Find where the given text appears and provide that cell's center as [x, y] coordinate. 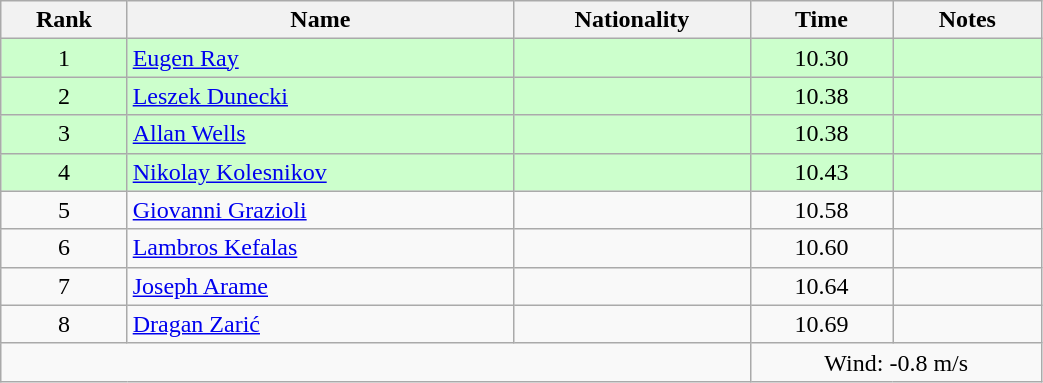
10.60 [821, 248]
4 [64, 172]
Dragan Zarić [320, 324]
10.69 [821, 324]
10.58 [821, 210]
8 [64, 324]
10.43 [821, 172]
10.30 [821, 58]
1 [64, 58]
Notes [968, 20]
2 [64, 96]
Nationality [632, 20]
7 [64, 286]
Nikolay Kolesnikov [320, 172]
10.64 [821, 286]
3 [64, 134]
Wind: -0.8 m/s [896, 362]
Giovanni Grazioli [320, 210]
5 [64, 210]
Joseph Arame [320, 286]
Eugen Ray [320, 58]
Allan Wells [320, 134]
6 [64, 248]
Lambros Kefalas [320, 248]
Leszek Dunecki [320, 96]
Rank [64, 20]
Name [320, 20]
Time [821, 20]
